Output the (X, Y) coordinate of the center of the cell containing the given text.  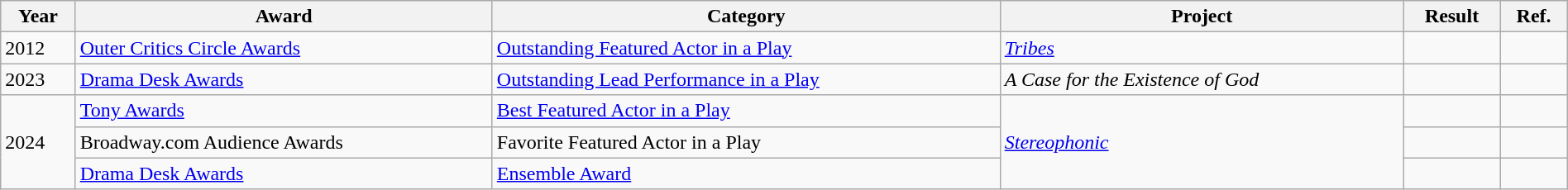
Outer Critics Circle Awards (284, 48)
Tribes (1202, 48)
Tony Awards (284, 111)
Stereophonic (1202, 142)
2012 (38, 48)
Project (1202, 17)
2023 (38, 79)
Award (284, 17)
Year (38, 17)
Ref. (1533, 17)
A Case for the Existence of God (1202, 79)
Ensemble Award (746, 173)
Best Featured Actor in a Play (746, 111)
Result (1452, 17)
Outstanding Featured Actor in a Play (746, 48)
Broadway.com Audience Awards (284, 142)
Outstanding Lead Performance in a Play (746, 79)
Category (746, 17)
Favorite Featured Actor in a Play (746, 142)
2024 (38, 142)
